Return the (X, Y) coordinate for the center point of the cell that contains the specified text.  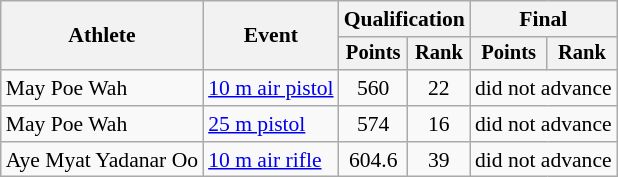
Athlete (102, 36)
Final (544, 19)
574 (374, 124)
560 (374, 88)
25 m pistol (270, 124)
16 (439, 124)
Event (270, 36)
22 (439, 88)
10 m air pistol (270, 88)
Qualification (404, 19)
